Return the [x, y] coordinate for the center point of the cell that contains the specified text.  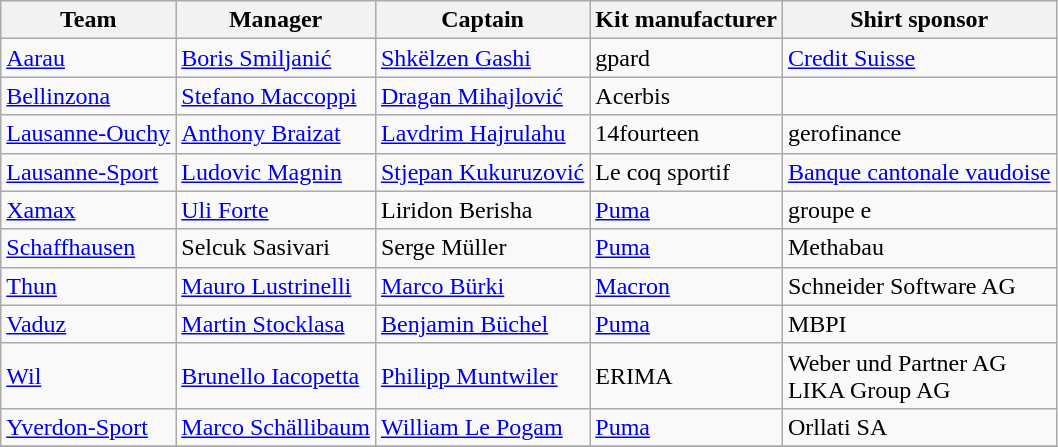
Ludovic Magnin [276, 172]
Wil [88, 376]
Serge Müller [482, 248]
ERIMA [686, 376]
Xamax [88, 210]
Macron [686, 286]
Stjepan Kukuruzović [482, 172]
Mauro Lustrinelli [276, 286]
Anthony Braizat [276, 134]
William Le Pogam [482, 427]
Martin Stocklasa [276, 324]
groupe e [919, 210]
Team [88, 20]
Kit manufacturer [686, 20]
Yverdon-Sport [88, 427]
Lausanne-Sport [88, 172]
Schaffhausen [88, 248]
Stefano Maccoppi [276, 96]
Lavdrim Hajrulahu [482, 134]
Bellinzona [88, 96]
Acerbis [686, 96]
14fourteen [686, 134]
Vaduz [88, 324]
Schneider Software AG [919, 286]
Benjamin Büchel [482, 324]
Credit Suisse [919, 58]
Le coq sportif [686, 172]
Lausanne-Ouchy [88, 134]
Banque cantonale vaudoise [919, 172]
gpard [686, 58]
Marco Bürki [482, 286]
Selcuk Sasivari [276, 248]
Brunello Iacopetta [276, 376]
Aarau [88, 58]
Weber und Partner AGLIKA Group AG [919, 376]
Dragan Mihajlović [482, 96]
gerofinance [919, 134]
Marco Schällibaum [276, 427]
Orllati SA [919, 427]
Liridon Berisha [482, 210]
Manager [276, 20]
Shirt sponsor [919, 20]
Philipp Muntwiler [482, 376]
Boris Smiljanić [276, 58]
Thun [88, 286]
MBPI [919, 324]
Captain [482, 20]
Uli Forte [276, 210]
Shkëlzen Gashi [482, 58]
Methabau [919, 248]
